Provide the [x, y] coordinate of the cell's center where the given text is located.  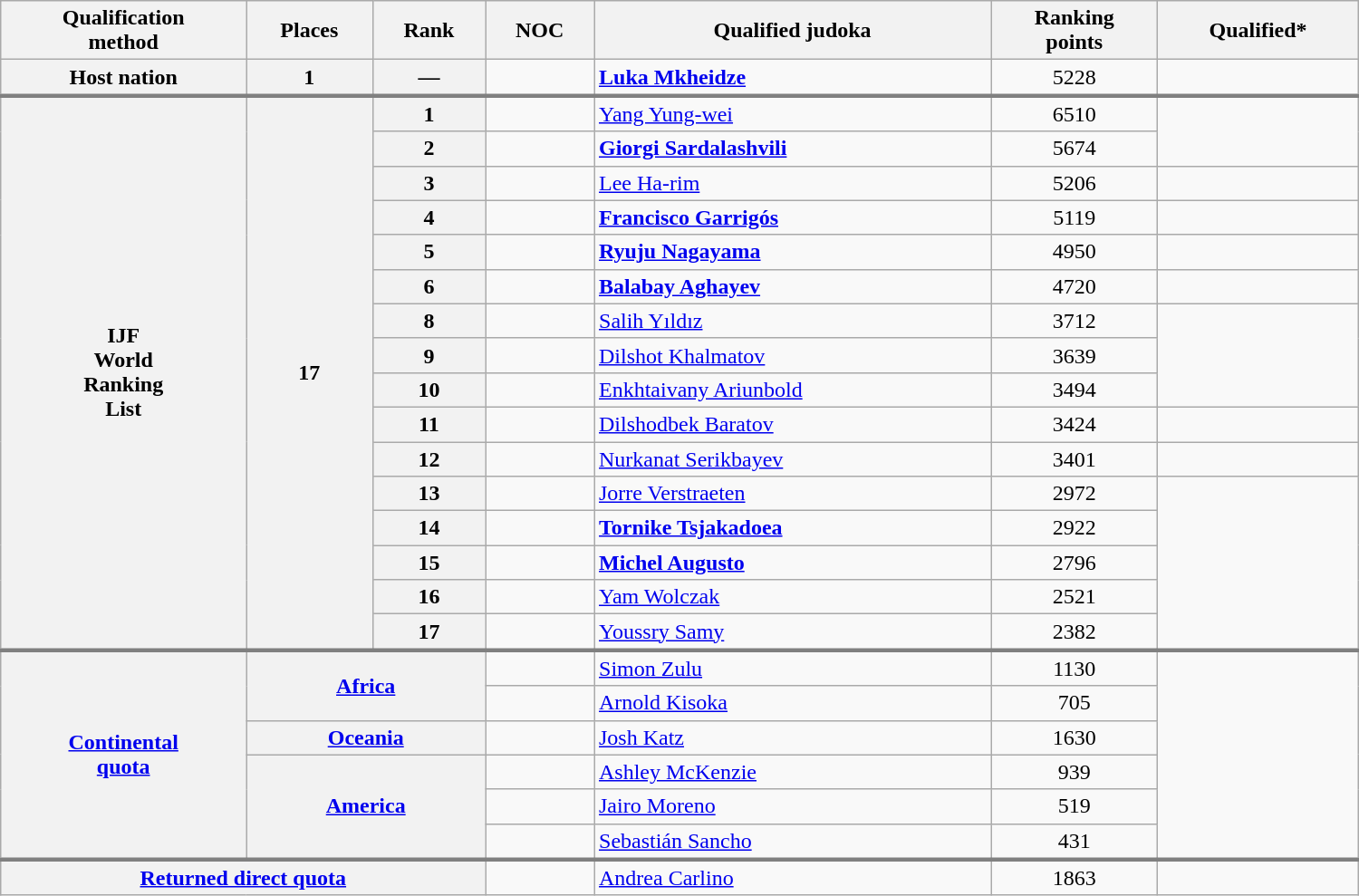
2796 [1075, 563]
705 [1075, 703]
11 [429, 424]
2521 [1075, 597]
Josh Katz [793, 737]
5 [429, 252]
Giorgi Sardalashvili [793, 149]
8 [429, 321]
3494 [1075, 390]
Nurkanat Serikbayev [793, 459]
1130 [1075, 668]
Jorre Verstraeten [793, 494]
Qualified judoka [793, 31]
3712 [1075, 321]
Qualificationmethod [123, 31]
1630 [1075, 737]
Balabay Aghayev [793, 286]
Dilshodbek Baratov [793, 424]
Oceania [366, 737]
Yang Yung-wei [793, 113]
6 [429, 286]
Ashley McKenzie [793, 772]
Jairo Moreno [793, 806]
IJFWorldRankingList [123, 372]
Host nation [123, 78]
Simon Zulu [793, 668]
Enkhtaivany Ariunbold [793, 390]
Returned direct quota [243, 878]
Continentalquota [123, 754]
Tornike Tsjakadoea [793, 528]
Dilshot Khalmatov [793, 355]
5674 [1075, 149]
Michel Augusto [793, 563]
6510 [1075, 113]
4950 [1075, 252]
4 [429, 217]
Rank [429, 31]
5119 [1075, 217]
Ryuju Nagayama [793, 252]
Youssry Samy [793, 632]
Qualified* [1258, 31]
431 [1075, 842]
939 [1075, 772]
3424 [1075, 424]
Luka Mkheidze [793, 78]
Rankingpoints [1075, 31]
Salih Yıldız [793, 321]
Places [310, 31]
12 [429, 459]
Africa [366, 685]
13 [429, 494]
NOC [540, 31]
Andrea Carlino [793, 878]
— [429, 78]
2922 [1075, 528]
1863 [1075, 878]
10 [429, 390]
2 [429, 149]
14 [429, 528]
9 [429, 355]
Sebastián Sancho [793, 842]
4720 [1075, 286]
2382 [1075, 632]
15 [429, 563]
2972 [1075, 494]
Arnold Kisoka [793, 703]
16 [429, 597]
3401 [1075, 459]
America [366, 807]
Yam Wolczak [793, 597]
3639 [1075, 355]
5228 [1075, 78]
Lee Ha-rim [793, 183]
519 [1075, 806]
3 [429, 183]
Francisco Garrigós [793, 217]
5206 [1075, 183]
